Search for the cell housing the specified text and yield its (X, Y) center coordinate. 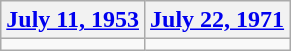
July 22, 1971 (218, 20)
July 11, 1953 (73, 20)
